Scan for the cell matching the given text and deliver its [x, y] coordinate at center. 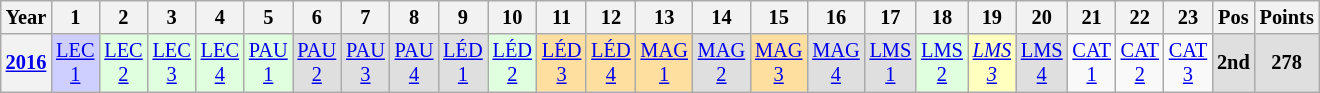
19 [992, 17]
2016 [26, 63]
15 [778, 17]
CAT2 [1140, 63]
LÉD4 [610, 63]
CAT1 [1092, 63]
LEC4 [220, 63]
14 [722, 17]
LEC2 [123, 63]
1 [75, 17]
21 [1092, 17]
CAT3 [1188, 63]
MAG2 [722, 63]
LÉD1 [462, 63]
23 [1188, 17]
LMS2 [942, 63]
Year [26, 17]
LEC3 [172, 63]
2 [123, 17]
PAU3 [366, 63]
9 [462, 17]
5 [268, 17]
16 [836, 17]
LMS1 [891, 63]
4 [220, 17]
MAG3 [778, 63]
22 [1140, 17]
8 [414, 17]
PAU2 [318, 63]
11 [562, 17]
13 [664, 17]
LÉD3 [562, 63]
10 [512, 17]
MAG1 [664, 63]
LMS3 [992, 63]
7 [366, 17]
17 [891, 17]
LMS4 [1042, 63]
18 [942, 17]
PAU1 [268, 63]
12 [610, 17]
2nd [1234, 63]
Pos [1234, 17]
MAG4 [836, 63]
278 [1287, 63]
3 [172, 17]
LEC1 [75, 63]
LÉD2 [512, 63]
6 [318, 17]
Points [1287, 17]
PAU4 [414, 63]
20 [1042, 17]
